Output the [x, y] coordinate of the center of the cell containing the given text.  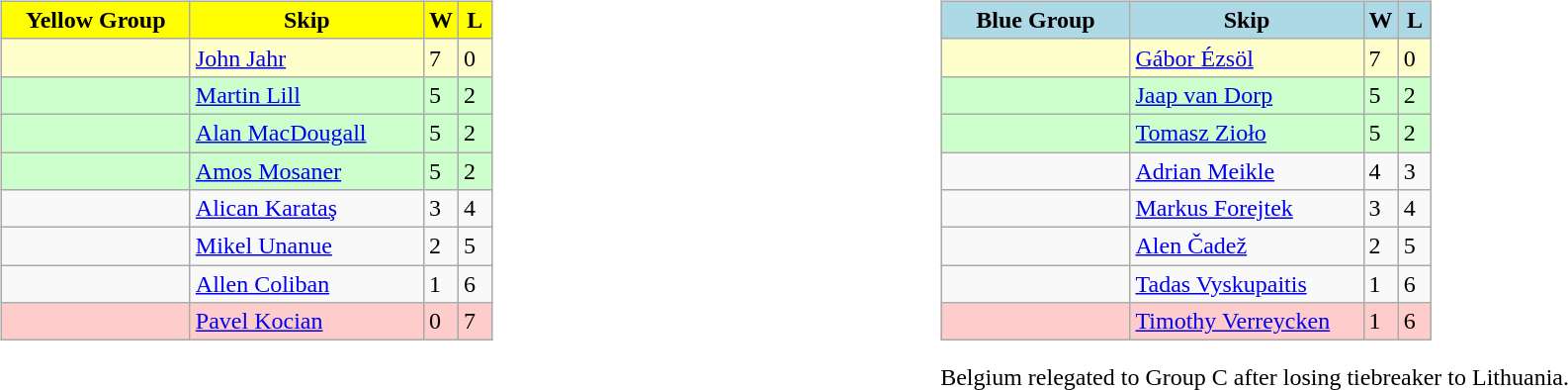
Allen Coliban [306, 284]
Tomasz Zioło [1247, 133]
Mikel Unanue [306, 246]
Tadas Vyskupaitis [1247, 284]
Martin Lill [306, 95]
Amos Mosaner [306, 171]
Alican Karataş [306, 209]
Alen Čadež [1247, 246]
Jaap van Dorp [1247, 95]
Timothy Verreycken [1247, 322]
Blue Group [1036, 20]
Markus Forejtek [1247, 209]
John Jahr [306, 57]
Gábor Ézsöl [1247, 57]
Pavel Kocian [306, 322]
Alan MacDougall [306, 133]
Adrian Meikle [1247, 171]
Yellow Group [95, 20]
